Detect which cell encompasses the target text, then output its [X, Y] center coordinate. 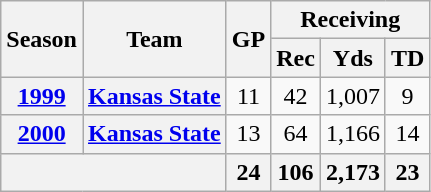
TD [407, 58]
23 [407, 172]
1,007 [352, 96]
Team [154, 39]
GP [248, 39]
42 [296, 96]
11 [248, 96]
2,173 [352, 172]
Season [42, 39]
Yds [352, 58]
106 [296, 172]
1,166 [352, 134]
Rec [296, 58]
14 [407, 134]
Receiving [350, 20]
2000 [42, 134]
24 [248, 172]
64 [296, 134]
9 [407, 96]
13 [248, 134]
1999 [42, 96]
